Return the (x, y) coordinate for the center point of the cell that contains the specified text.  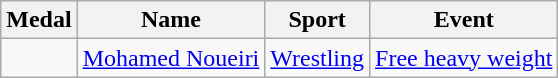
Event (464, 20)
Medal (39, 20)
Mohamed Noueiri (171, 58)
Name (171, 20)
Sport (318, 20)
Wrestling (318, 58)
Free heavy weight (464, 58)
